For the text-containing cell, return its midpoint in (X, Y) coordinate format. 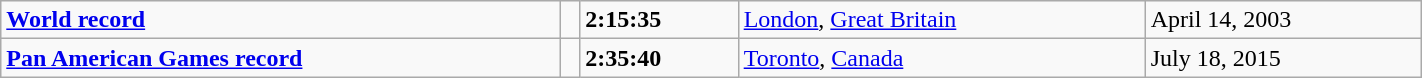
Toronto, Canada (942, 58)
April 14, 2003 (1283, 20)
2:35:40 (659, 58)
Pan American Games record (280, 58)
London, Great Britain (942, 20)
July 18, 2015 (1283, 58)
2:15:35 (659, 20)
World record (280, 20)
